Scan for the cell matching the given text and deliver its (x, y) coordinate at center. 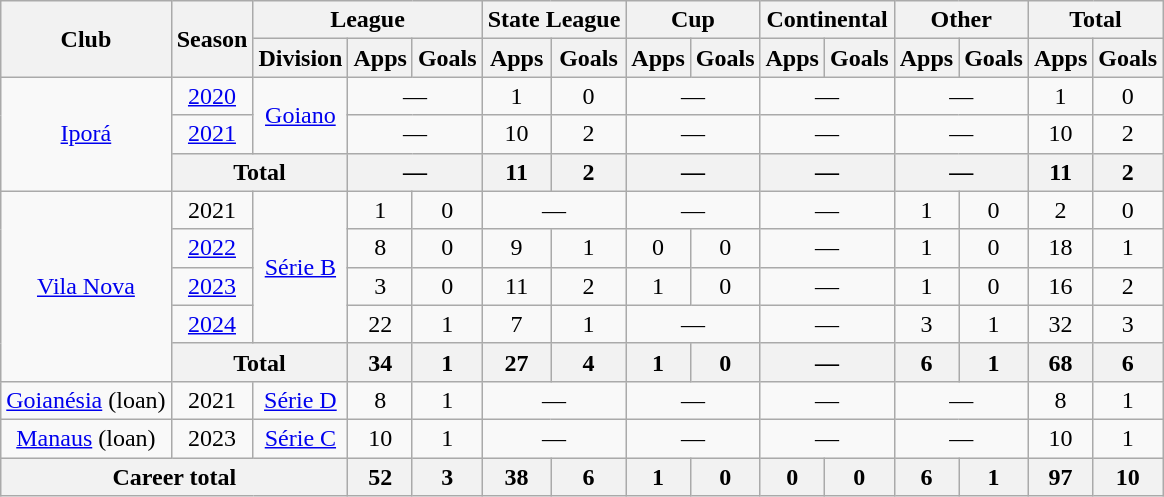
52 (380, 477)
Goiano (300, 115)
Iporá (86, 134)
32 (1060, 324)
97 (1060, 477)
Vila Nova (86, 286)
34 (380, 362)
Career total (174, 477)
Série D (300, 400)
Season (212, 39)
2022 (212, 248)
7 (516, 324)
State League (554, 20)
Continental (827, 20)
Division (300, 58)
Goianésia (loan) (86, 400)
68 (1060, 362)
2020 (212, 96)
9 (516, 248)
Manaus (loan) (86, 438)
Other (961, 20)
Cup (693, 20)
22 (380, 324)
2024 (212, 324)
16 (1060, 286)
38 (516, 477)
4 (588, 362)
League (368, 20)
Série B (300, 267)
27 (516, 362)
Série C (300, 438)
Club (86, 39)
18 (1060, 248)
